Capture the cell that displays the provided text and extract its (x, y) central coordinate. 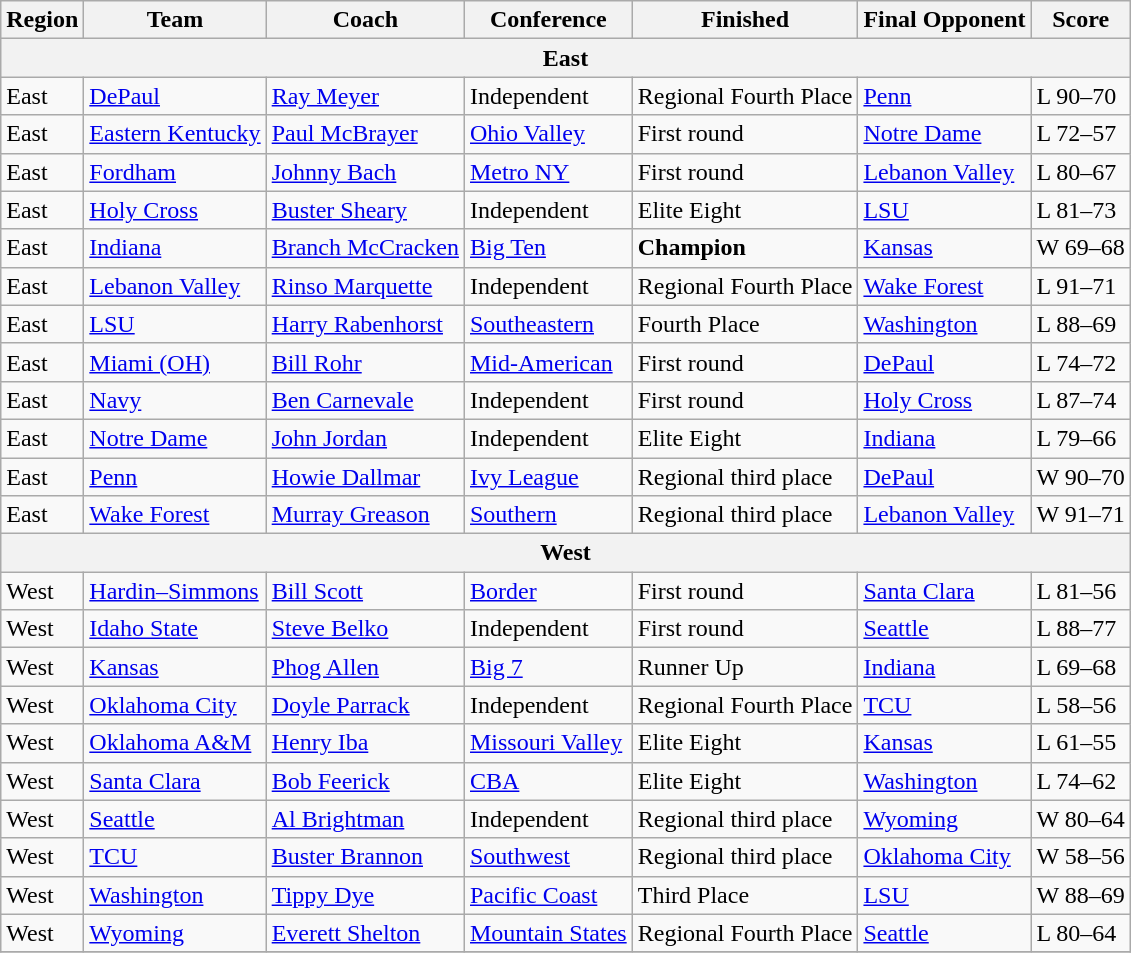
Fourth Place (745, 324)
Phog Allen (365, 667)
W 58–56 (1080, 857)
Miami (OH) (175, 362)
L 81–56 (1080, 591)
Big Ten (548, 248)
Hardin–Simmons (175, 591)
L 87–74 (1080, 400)
W 69–68 (1080, 248)
Al Brightman (365, 819)
Rinso Marquette (365, 286)
Third Place (745, 895)
Pacific Coast (548, 895)
Final Opponent (944, 20)
Mountain States (548, 933)
L 80–64 (1080, 933)
Champion (745, 248)
Coach (365, 20)
Buster Sheary (365, 210)
Johnny Bach (365, 172)
Ray Meyer (365, 96)
L 88–69 (1080, 324)
Ben Carnevale (365, 400)
W 91–71 (1080, 515)
Runner Up (745, 667)
Navy (175, 400)
L 90–70 (1080, 96)
Everett Shelton (365, 933)
L 74–62 (1080, 781)
Steve Belko (365, 629)
Bill Scott (365, 591)
Oklahoma A&M (175, 743)
L 88–77 (1080, 629)
L 81–73 (1080, 210)
Metro NY (548, 172)
Score (1080, 20)
L 58–56 (1080, 705)
Howie Dallmar (365, 477)
Southeastern (548, 324)
Henry Iba (365, 743)
L 72–57 (1080, 134)
Ivy League (548, 477)
CBA (548, 781)
Eastern Kentucky (175, 134)
Mid-American (548, 362)
Team (175, 20)
Branch McCracken (365, 248)
Finished (745, 20)
Idaho State (175, 629)
Missouri Valley (548, 743)
Paul McBrayer (365, 134)
John Jordan (365, 438)
Doyle Parrack (365, 705)
W 90–70 (1080, 477)
L 80–67 (1080, 172)
Conference (548, 20)
Fordham (175, 172)
Southwest (548, 857)
L 91–71 (1080, 286)
L 74–72 (1080, 362)
Border (548, 591)
Harry Rabenhorst (365, 324)
Ohio Valley (548, 134)
Southern (548, 515)
L 69–68 (1080, 667)
Tippy Dye (365, 895)
Big 7 (548, 667)
Buster Brannon (365, 857)
L 61–55 (1080, 743)
L 79–66 (1080, 438)
Region (42, 20)
W 88–69 (1080, 895)
W 80–64 (1080, 819)
Murray Greason (365, 515)
Bill Rohr (365, 362)
Bob Feerick (365, 781)
